Find where the given text appears and provide that cell's center as [x, y] coordinate. 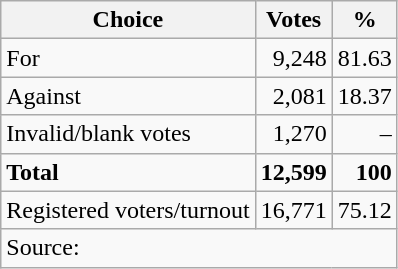
Invalid/blank votes [128, 134]
Registered voters/turnout [128, 210]
– [364, 134]
% [364, 20]
81.63 [364, 58]
For [128, 58]
Total [128, 172]
16,771 [294, 210]
Choice [128, 20]
12,599 [294, 172]
9,248 [294, 58]
2,081 [294, 96]
Against [128, 96]
Votes [294, 20]
75.12 [364, 210]
18.37 [364, 96]
Source: [199, 248]
100 [364, 172]
1,270 [294, 134]
